Pinpoint the cell where the given text exists, returning its (x, y) midpoint coordinate. 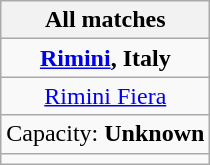
Rimini, Italy (106, 58)
Rimini Fiera (106, 96)
All matches (106, 20)
Capacity: Unknown (106, 134)
